Capture the cell that displays the provided text and extract its [x, y] central coordinate. 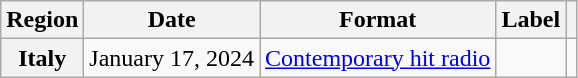
Italy [42, 58]
Format [378, 20]
Label [531, 20]
Region [42, 20]
Date [172, 20]
Contemporary hit radio [378, 58]
January 17, 2024 [172, 58]
